Find where the given text appears and provide that cell's center as (x, y) coordinate. 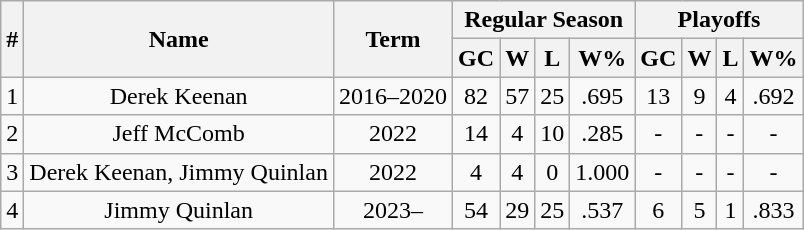
2 (12, 134)
29 (518, 210)
13 (658, 96)
Derek Keenan, Jimmy Quinlan (179, 172)
.285 (602, 134)
Name (179, 39)
Jimmy Quinlan (179, 210)
10 (552, 134)
5 (700, 210)
.695 (602, 96)
# (12, 39)
14 (476, 134)
.692 (774, 96)
Regular Season (544, 20)
2023– (392, 210)
2016–2020 (392, 96)
0 (552, 172)
54 (476, 210)
.833 (774, 210)
1.000 (602, 172)
Derek Keenan (179, 96)
9 (700, 96)
57 (518, 96)
3 (12, 172)
Playoffs (719, 20)
Term (392, 39)
82 (476, 96)
.537 (602, 210)
Jeff McComb (179, 134)
6 (658, 210)
